Find where the given text appears and provide that cell's center as (X, Y) coordinate. 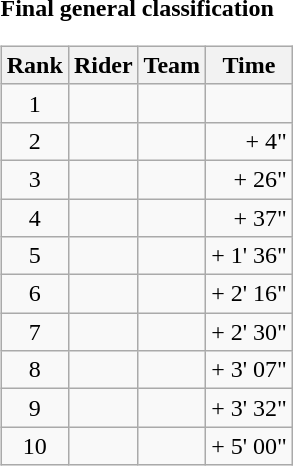
+ 5' 00" (250, 446)
2 (34, 141)
Rider (103, 65)
Team (172, 65)
+ 26" (250, 179)
Rank (34, 65)
5 (34, 256)
6 (34, 294)
+ 2' 16" (250, 294)
3 (34, 179)
9 (34, 408)
7 (34, 332)
1 (34, 103)
Time (250, 65)
+ 3' 07" (250, 370)
+ 2' 30" (250, 332)
+ 3' 32" (250, 408)
+ 4" (250, 141)
+ 1' 36" (250, 256)
+ 37" (250, 217)
10 (34, 446)
8 (34, 370)
4 (34, 217)
